Return the (X, Y) coordinate for the center point of the cell that contains the specified text.  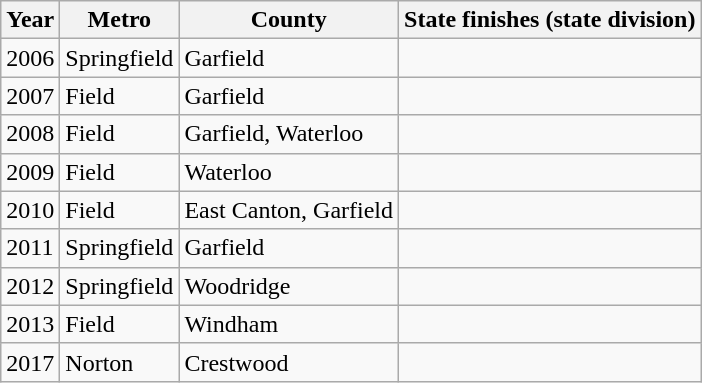
Norton (120, 362)
State finishes (state division) (550, 20)
2012 (30, 286)
2009 (30, 172)
2011 (30, 248)
East Canton, Garfield (289, 210)
2006 (30, 58)
2010 (30, 210)
2017 (30, 362)
Waterloo (289, 172)
2013 (30, 324)
2008 (30, 134)
Windham (289, 324)
2007 (30, 96)
Metro (120, 20)
Garfield, Waterloo (289, 134)
Crestwood (289, 362)
County (289, 20)
Year (30, 20)
Woodridge (289, 286)
